Provide the [x, y] coordinate of the cell's center where the given text is located.  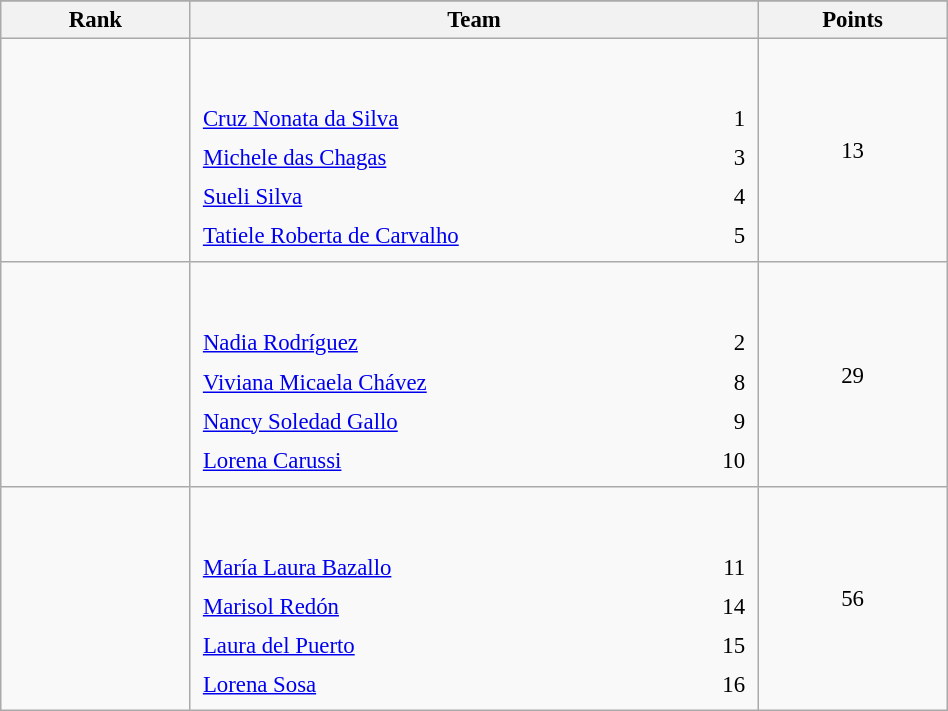
María Laura Bazallo 11 Marisol Redón 14 Laura del Puerto 15 Lorena Sosa 16 [474, 598]
1 [730, 119]
11 [711, 567]
Nancy Soledad Gallo [439, 421]
10 [717, 460]
Team [474, 20]
Viviana Micaela Chávez [439, 382]
9 [717, 421]
56 [852, 598]
Rank [96, 20]
8 [717, 382]
Lorena Sosa [434, 684]
Marisol Redón [434, 606]
2 [717, 343]
Cruz Nonata da Silva [452, 119]
Sueli Silva [452, 197]
Cruz Nonata da Silva 1 Michele das Chagas 3 Sueli Silva 4 Tatiele Roberta de Carvalho 5 [474, 151]
Michele das Chagas [452, 158]
29 [852, 374]
4 [730, 197]
3 [730, 158]
13 [852, 151]
Nadia Rodríguez [439, 343]
María Laura Bazallo [434, 567]
Tatiele Roberta de Carvalho [452, 236]
Nadia Rodríguez 2 Viviana Micaela Chávez 8 Nancy Soledad Gallo 9 Lorena Carussi 10 [474, 374]
5 [730, 236]
16 [711, 684]
Laura del Puerto [434, 645]
15 [711, 645]
Points [852, 20]
14 [711, 606]
Lorena Carussi [439, 460]
